Search for the cell housing the specified text and yield its [x, y] center coordinate. 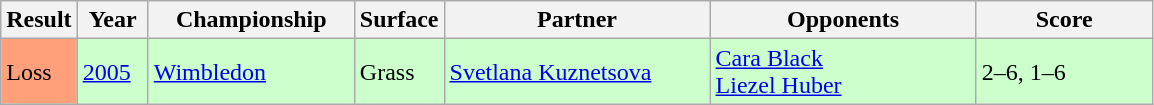
Loss [39, 72]
2–6, 1–6 [1064, 72]
Score [1064, 20]
Surface [399, 20]
Result [39, 20]
Partner [577, 20]
Cara Black Liezel Huber [843, 72]
Svetlana Kuznetsova [577, 72]
Championship [251, 20]
Grass [399, 72]
Opponents [843, 20]
Wimbledon [251, 72]
2005 [112, 72]
Year [112, 20]
